Pinpoint the cell where the given text exists, returning its (X, Y) midpoint coordinate. 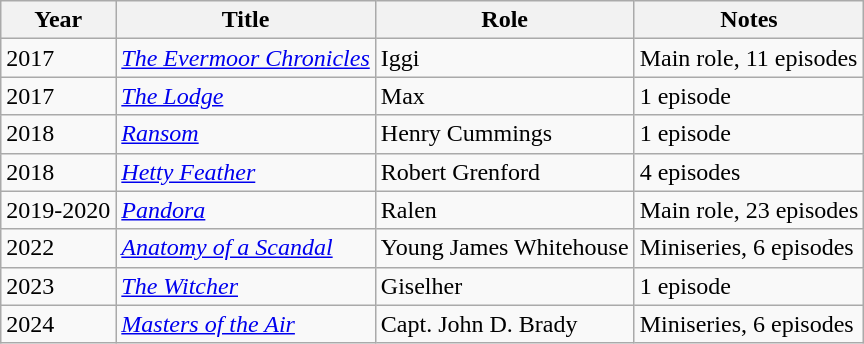
The Evermoor Chronicles (246, 58)
2022 (58, 248)
Young James Whitehouse (504, 248)
Max (504, 96)
The Lodge (246, 96)
Hetty Feather (246, 172)
Ralen (504, 210)
Capt. John D. Brady (504, 324)
2024 (58, 324)
Iggi (504, 58)
Role (504, 20)
Masters of the Air (246, 324)
Anatomy of a Scandal (246, 248)
Ransom (246, 134)
Pandora (246, 210)
Year (58, 20)
Henry Cummings (504, 134)
Main role, 23 episodes (749, 210)
Title (246, 20)
Main role, 11 episodes (749, 58)
4 episodes (749, 172)
2023 (58, 286)
2019-2020 (58, 210)
Robert Grenford (504, 172)
Giselher (504, 286)
Notes (749, 20)
The Witcher (246, 286)
